Return the (X, Y) coordinate for the center point of the cell that contains the specified text.  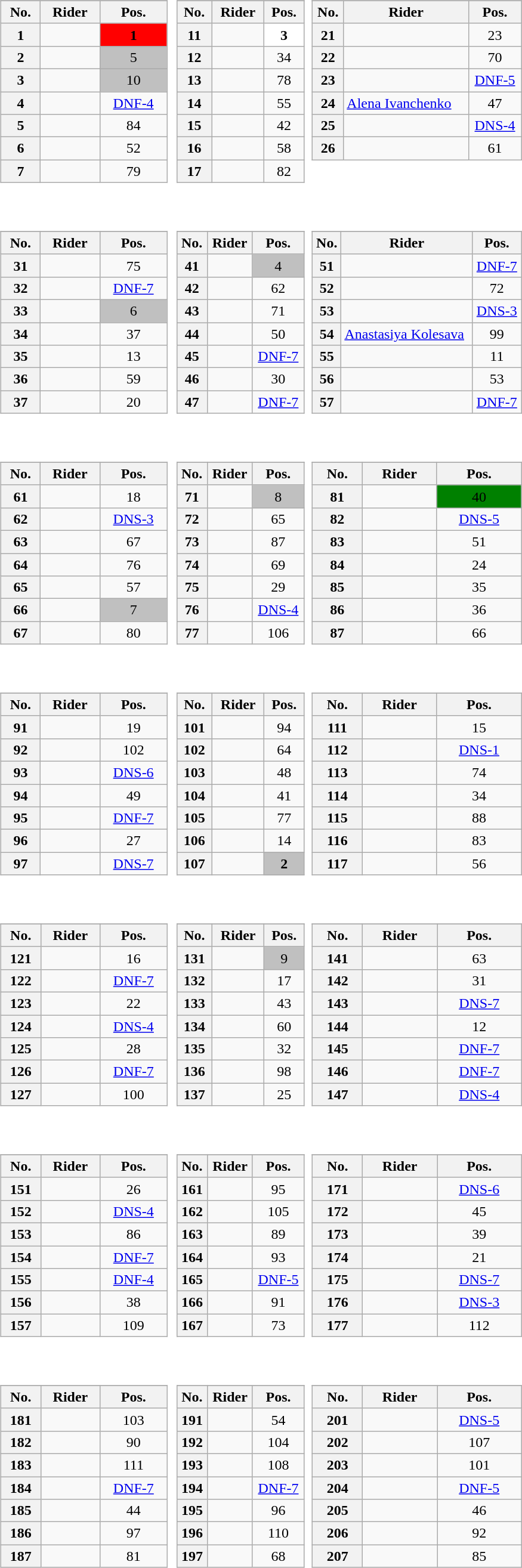
124 (20, 1026)
121 (20, 958)
131 (194, 958)
165 (192, 1280)
185 (20, 1511)
114 (338, 795)
98 (284, 1072)
161 (192, 1189)
40 (479, 496)
20 (134, 402)
194 (192, 1488)
88 (479, 818)
151 (20, 1189)
116 (338, 841)
177 (338, 1325)
175 (338, 1280)
No. Rider Pos. 131 9 132 17 133 43 134 60 135 32 136 98 137 25 (242, 1007)
204 (338, 1488)
176 (338, 1303)
164 (192, 1257)
182 (20, 1442)
126 (20, 1072)
166 (192, 1303)
60 (284, 1026)
202 (338, 1442)
135 (194, 1049)
27 (134, 841)
146 (338, 1072)
162 (192, 1211)
186 (20, 1533)
99 (497, 333)
70 (495, 57)
29 (278, 587)
69 (278, 565)
142 (338, 981)
28 (134, 1049)
134 (194, 1026)
38 (134, 1303)
181 (20, 1419)
191 (192, 1419)
68 (278, 1556)
18 (134, 496)
145 (338, 1049)
167 (192, 1325)
193 (192, 1465)
19 (134, 727)
183 (20, 1465)
187 (20, 1556)
49 (134, 795)
171 (338, 1189)
No. Rider Pos. 71 8 72 65 73 87 74 69 75 29 76 DNS-4 77 106 (242, 545)
123 (20, 1003)
8 (278, 496)
203 (338, 1465)
39 (478, 1234)
9 (284, 958)
155 (20, 1280)
10 (134, 80)
133 (194, 1003)
113 (338, 772)
50 (278, 333)
Alena Ivanchenko (406, 103)
90 (134, 1442)
184 (20, 1488)
196 (192, 1533)
154 (20, 1257)
195 (192, 1511)
144 (338, 1026)
153 (20, 1234)
30 (278, 379)
100 (134, 1094)
205 (338, 1511)
No. Rider Pos. 41 4 42 62 43 71 44 50 45 DNF-7 46 30 47 DNF-7 (242, 314)
173 (338, 1234)
201 (338, 1419)
89 (278, 1234)
137 (194, 1094)
122 (20, 981)
157 (20, 1325)
No. Rider Pos. 161 95 162 105 163 89 164 93 165 DNF-5 166 91 167 73 (242, 1238)
143 (338, 1003)
207 (338, 1556)
48 (284, 772)
33 (20, 311)
58 (284, 149)
108 (278, 1465)
132 (194, 981)
206 (338, 1533)
197 (192, 1556)
127 (20, 1094)
147 (338, 1094)
136 (194, 1072)
192 (192, 1442)
117 (338, 864)
78 (284, 80)
141 (338, 958)
No. Rider Pos. 101 94 102 64 103 48 104 41 105 77 106 14 107 2 (242, 776)
152 (20, 1211)
Anastasiya Kolesava (407, 333)
80 (134, 633)
174 (338, 1257)
79 (134, 171)
110 (278, 1533)
115 (338, 818)
59 (134, 379)
109 (134, 1325)
163 (192, 1234)
DNS-1 (479, 750)
125 (20, 1049)
156 (20, 1303)
172 (338, 1211)
